Search for the cell housing the specified text and yield its [X, Y] center coordinate. 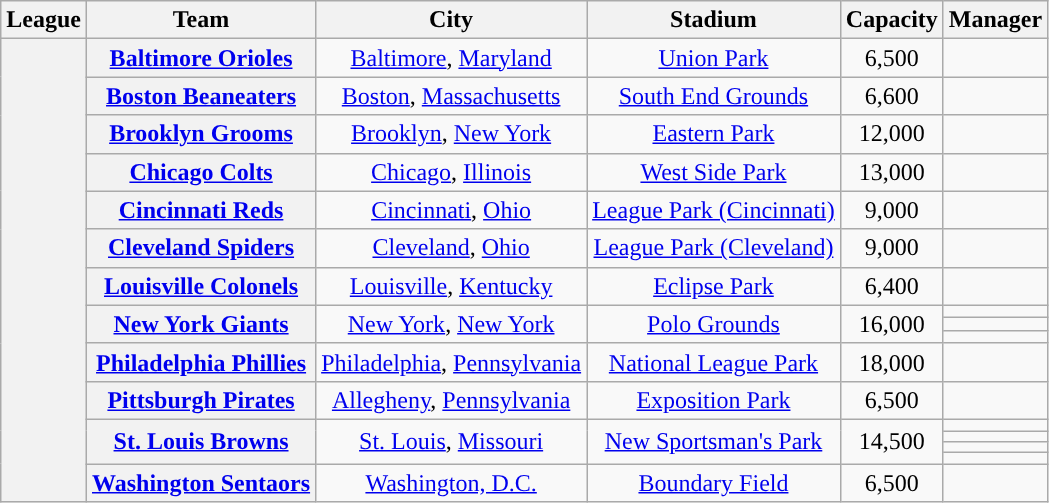
Brooklyn, New York [452, 134]
New York, New York [452, 324]
West Side Park [714, 172]
League Park (Cleveland) [714, 248]
Pittsburgh Pirates [200, 400]
South End Grounds [714, 96]
Cincinnati Reds [200, 210]
Stadium [714, 20]
Washington Sentaors [200, 483]
St. Louis Browns [200, 441]
Allegheny, Pennsylvania [452, 400]
National League Park [714, 362]
New Sportsman's Park [714, 441]
Boston, Massachusetts [452, 96]
Baltimore, Maryland [452, 58]
New York Giants [200, 324]
6,400 [892, 286]
Boundary Field [714, 483]
Eclipse Park [714, 286]
Cleveland, Ohio [452, 248]
Cleveland Spiders [200, 248]
Louisville Colonels [200, 286]
Boston Beaneaters [200, 96]
Manager [995, 20]
6,600 [892, 96]
18,000 [892, 362]
14,500 [892, 441]
Washington, D.C. [452, 483]
Eastern Park [714, 134]
Louisville, Kentucky [452, 286]
League [44, 20]
Chicago, Illinois [452, 172]
Baltimore Orioles [200, 58]
Union Park [714, 58]
Capacity [892, 20]
16,000 [892, 324]
League Park (Cincinnati) [714, 210]
Cincinnati, Ohio [452, 210]
Polo Grounds [714, 324]
Philadelphia Phillies [200, 362]
13,000 [892, 172]
12,000 [892, 134]
Philadelphia, Pennsylvania [452, 362]
City [452, 20]
Exposition Park [714, 400]
Team [200, 20]
Brooklyn Grooms [200, 134]
Chicago Colts [200, 172]
St. Louis, Missouri [452, 441]
